Return (X, Y) of the center of cell containing provided text 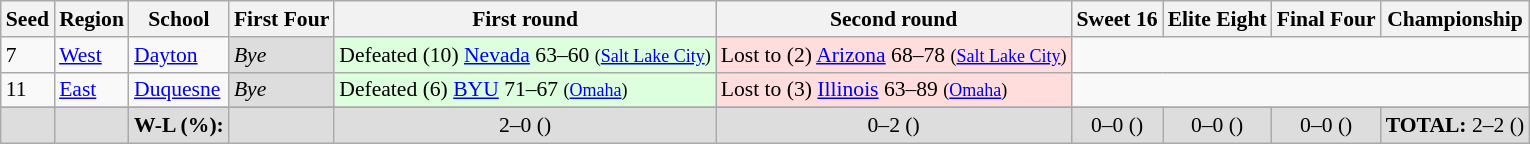
Region (92, 19)
Defeated (10) Nevada 63–60 (Salt Lake City) (524, 55)
Duquesne (179, 90)
Seed (28, 19)
0–2 () (894, 126)
7 (28, 55)
Lost to (2) Arizona 68–78 (Salt Lake City) (894, 55)
2–0 () (524, 126)
11 (28, 90)
TOTAL: 2–2 () (1455, 126)
Final Four (1326, 19)
West (92, 55)
School (179, 19)
W-L (%): (179, 126)
First Four (282, 19)
Championship (1455, 19)
Sweet 16 (1118, 19)
Lost to (3) Illinois 63–89 (Omaha) (894, 90)
East (92, 90)
Dayton (179, 55)
Second round (894, 19)
Defeated (6) BYU 71–67 (Omaha) (524, 90)
First round (524, 19)
Elite Eight (1218, 19)
